Locate the cell with the specified text and output its [X, Y] center coordinate. 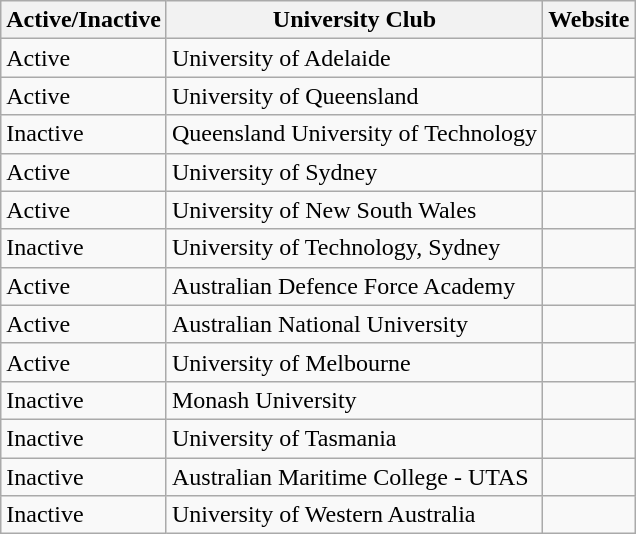
Australian Defence Force Academy [354, 286]
University of New South Wales [354, 210]
University of Queensland [354, 96]
University of Adelaide [354, 58]
University of Technology, Sydney [354, 248]
Website [589, 20]
Active/Inactive [84, 20]
University of Western Australia [354, 515]
Australian National University [354, 324]
University of Sydney [354, 172]
Monash University [354, 400]
University of Melbourne [354, 362]
Queensland University of Technology [354, 134]
University of Tasmania [354, 438]
University Club [354, 20]
Australian Maritime College - UTAS [354, 477]
